Return (x, y) of the center of cell containing provided text 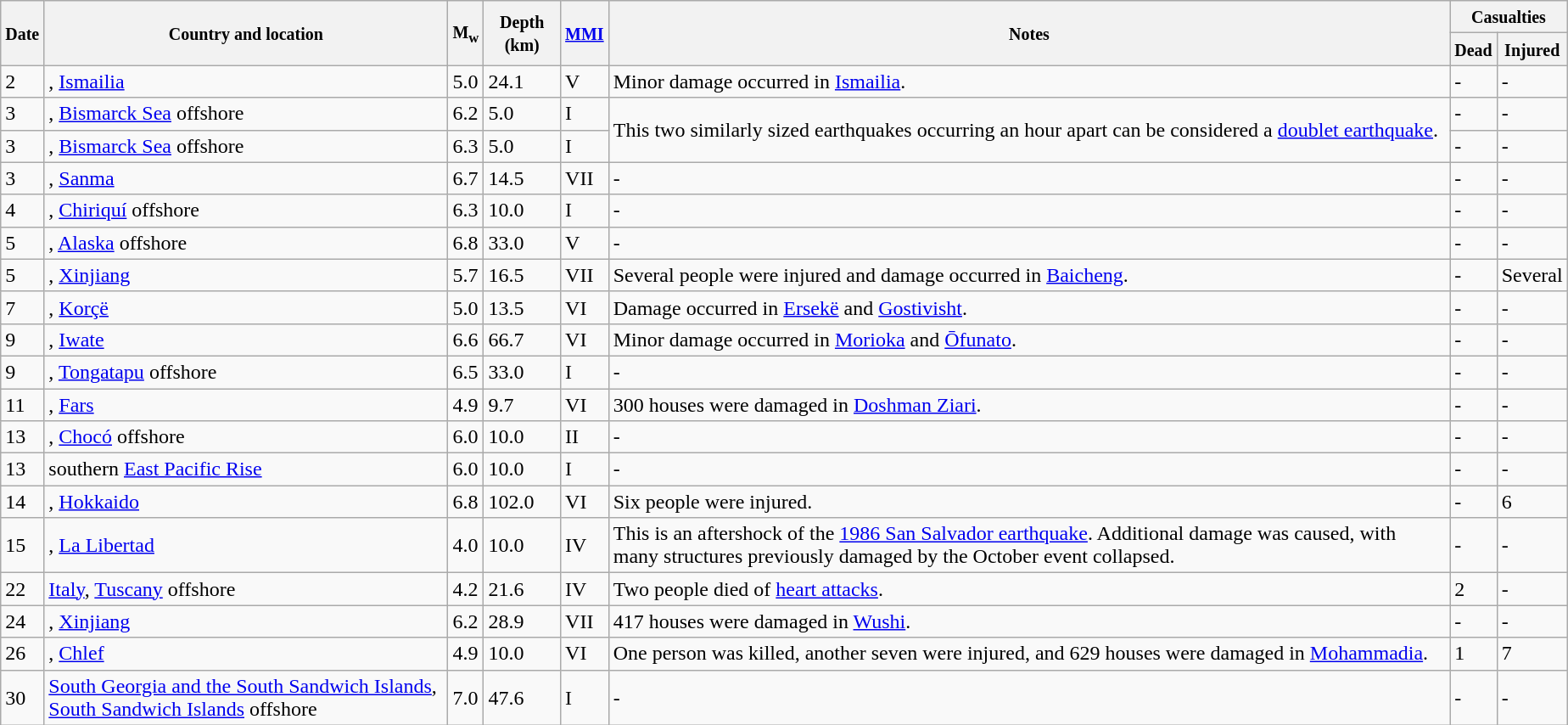
9.7 (523, 405)
, Chlef (246, 654)
, Chocó offshore (246, 437)
26 (22, 654)
, Fars (246, 405)
, La Libertad (246, 545)
, Iwate (246, 340)
Dead (1474, 49)
66.7 (523, 340)
15 (22, 545)
Country and location (246, 33)
Damage occurred in Ersekë and Gostivisht. (1029, 307)
7.0 (466, 698)
, Chiriquí offshore (246, 211)
28.9 (523, 621)
southern East Pacific Rise (246, 469)
Casualties (1509, 17)
MMI (585, 33)
417 houses were damaged in Wushi. (1029, 621)
Minor damage occurred in Morioka and Ōfunato. (1029, 340)
Six people were injured. (1029, 502)
4.2 (466, 589)
14 (22, 502)
5.7 (466, 275)
24.1 (523, 81)
6.5 (466, 372)
30 (22, 698)
300 houses were damaged in Doshman Ziari. (1029, 405)
11 (22, 405)
South Georgia and the South Sandwich Islands, South Sandwich Islands offshore (246, 698)
4 (22, 211)
1 (1474, 654)
Two people died of heart attacks. (1029, 589)
Notes (1029, 33)
Minor damage occurred in Ismailia. (1029, 81)
, Tongatapu offshore (246, 372)
Italy, Tuscany offshore (246, 589)
One person was killed, another seven were injured, and 629 houses were damaged in Mohammadia. (1029, 654)
6.6 (466, 340)
Date (22, 33)
Mw (466, 33)
24 (22, 621)
6.7 (466, 178)
, Sanma (246, 178)
16.5 (523, 275)
Several people were injured and damage occurred in Baicheng. (1029, 275)
4.0 (466, 545)
, Korçë (246, 307)
, Ismailia (246, 81)
Injured (1532, 49)
6 (1532, 502)
14.5 (523, 178)
This two similarly sized earthquakes occurring an hour apart can be considered a doublet earthquake. (1029, 130)
, Hokkaido (246, 502)
Depth (km) (523, 33)
22 (22, 589)
21.6 (523, 589)
102.0 (523, 502)
13.5 (523, 307)
Several (1532, 275)
47.6 (523, 698)
, Alaska offshore (246, 243)
II (585, 437)
